Return the (x, y) coordinate for the center point of the cell that contains the specified text.  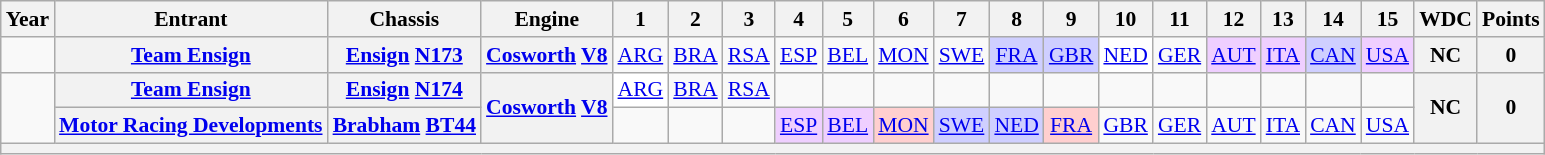
Brabham BT44 (404, 126)
11 (1180, 19)
2 (696, 19)
Ensign N173 (404, 55)
WDC (1446, 19)
15 (1388, 19)
12 (1233, 19)
1 (641, 19)
10 (1126, 19)
8 (1016, 19)
Motor Racing Developments (191, 126)
3 (749, 19)
Ensign N174 (404, 90)
Engine (546, 19)
Entrant (191, 19)
13 (1283, 19)
9 (1072, 19)
6 (904, 19)
Year (28, 19)
Chassis (404, 19)
5 (848, 19)
14 (1333, 19)
7 (962, 19)
4 (798, 19)
Points (1511, 19)
